Locate the cell with the specified text and output its [X, Y] center coordinate. 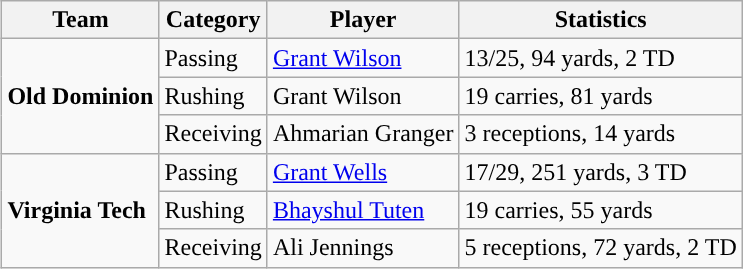
17/29, 251 yards, 3 TD [600, 172]
19 carries, 81 yards [600, 96]
5 receptions, 72 yards, 2 TD [600, 248]
Bhayshul Tuten [363, 210]
3 receptions, 14 yards [600, 134]
Category [213, 20]
Team [80, 20]
Statistics [600, 20]
13/25, 94 yards, 2 TD [600, 58]
Ali Jennings [363, 248]
Old Dominion [80, 96]
Grant Wells [363, 172]
Ahmarian Granger [363, 134]
Virginia Tech [80, 210]
Player [363, 20]
19 carries, 55 yards [600, 210]
